From the cell containing the given text, extract its center point as (X, Y) coordinate. 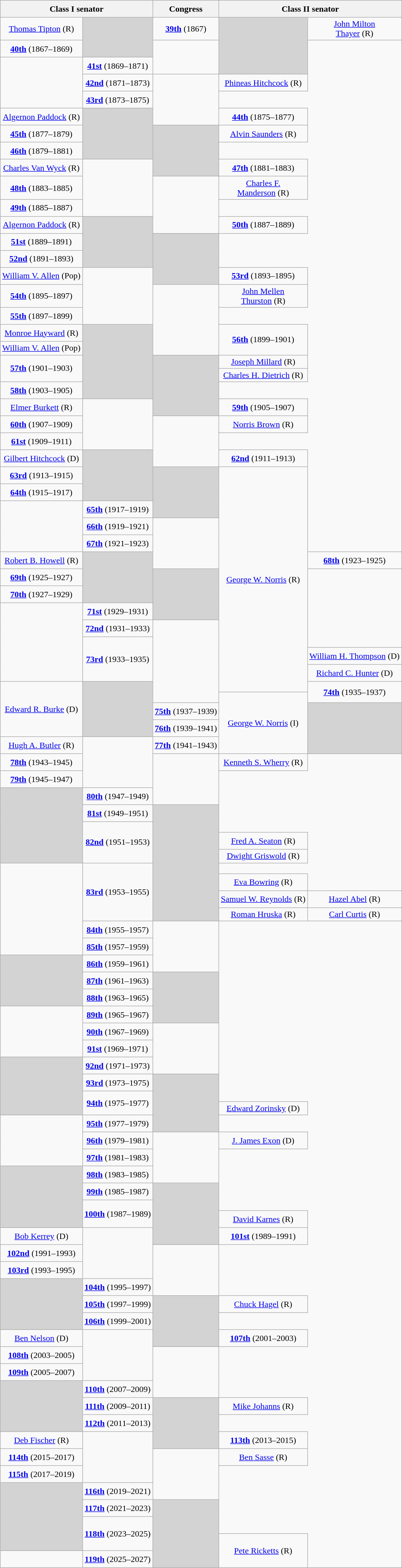
50th (1887–1889) (263, 225)
William H. Thompson (D) (354, 656)
76th (1939–1941) (186, 728)
64th (1915–1917) (41, 492)
109th (2005–2007) (41, 1372)
40th (1867–1869) (41, 49)
Charles Van Wyck (R) (41, 168)
Charles H. Dietrich (R) (263, 375)
52nd (1891–1893) (41, 259)
Carl Curtis (R) (354, 914)
Eva Bowring (R) (263, 882)
95th (1977–1979) (118, 1123)
Ben Nelson (D) (41, 1338)
117th (2021–2023) (118, 1508)
Pete Ricketts (R) (263, 1551)
67th (1921–1923) (118, 543)
Phineas Hitchcock (R) (263, 83)
63rd (1913–1915) (41, 475)
115th (2017–2019) (41, 1474)
114th (2015–2017) (41, 1457)
77th (1941–1943) (186, 745)
Congress (186, 9)
68th (1923–1925) (354, 560)
Hugh A. Butler (R) (41, 745)
119th (2025–2027) (118, 1559)
John MellenThurston (R) (263, 296)
107th (2001–2003) (263, 1338)
102nd (1991–1993) (41, 1253)
71st (1929–1931) (118, 611)
87th (1961–1963) (118, 980)
Samuel W. Reynolds (R) (263, 899)
55th (1897–1899) (41, 316)
48th (1883–1885) (41, 188)
101st (1989–1991) (263, 1236)
80th (1947–1949) (118, 796)
85th (1957–1959) (118, 946)
110th (2007–2009) (118, 1389)
113th (2013–2015) (263, 1440)
92nd (1971–1973) (118, 1065)
74th (1935–1937) (354, 692)
81st (1949–1951) (118, 813)
Chuck Hagel (R) (263, 1304)
44th (1875–1877) (263, 117)
100th (1987–1989) (118, 1214)
46th (1879–1881) (41, 151)
Elmer Burkett (R) (41, 407)
42nd (1871–1873) (118, 83)
Mike Johanns (R) (263, 1406)
111th (2009–2011) (118, 1406)
97th (1981–1983) (118, 1157)
Joseph Millard (R) (263, 362)
72nd (1931–1933) (118, 628)
104th (1995–1997) (118, 1287)
54th (1895–1897) (41, 296)
J. James Exon (D) (263, 1140)
Class I senator (77, 9)
116th (2019–2021) (118, 1491)
David Karnes (R) (263, 1219)
93rd (1973–1975) (118, 1082)
84th (1955–1957) (118, 929)
112th (2011–2013) (118, 1423)
75th (1937–1939) (186, 711)
Norris Brown (R) (263, 424)
John MiltonThayer (R) (354, 29)
57th (1901–1903) (41, 368)
66th (1919–1921) (118, 526)
Richard C. Hunter (D) (354, 673)
83rd (1953–1955) (118, 892)
89th (1965–1967) (118, 1014)
Thomas Tipton (R) (41, 29)
88th (1963–1965) (118, 997)
Edward Zorinsky (D) (263, 1108)
Bob Kerrey (D) (41, 1236)
94th (1975–1977) (118, 1103)
43rd (1873–1875) (118, 100)
73rd (1933–1935) (118, 659)
Gilbert Hitchcock (D) (41, 458)
61st (1909–1911) (41, 441)
103rd (1993–1995) (41, 1270)
62nd (1911–1913) (263, 458)
Ben Sasse (R) (263, 1457)
Edward R. Burke (D) (41, 709)
60th (1907–1909) (41, 424)
118th (2023–2025) (118, 1534)
79th (1945–1947) (41, 779)
39th (1867) (186, 29)
86th (1959–1961) (118, 963)
56th (1899–1901) (263, 340)
49th (1885–1887) (41, 208)
Fred A. Seaton (R) (263, 841)
George W. Norris (R) (263, 579)
82nd (1951–1953) (118, 842)
69th (1925–1927) (41, 577)
108th (2003–2005) (41, 1355)
Dwight Griswold (R) (263, 856)
106th (1999–2001) (118, 1321)
47th (1881–1883) (263, 168)
Hazel Abel (R) (354, 899)
Charles F.Manderson (R) (263, 188)
Deb Fischer (R) (41, 1440)
51st (1889–1891) (41, 242)
58th (1903–1905) (41, 390)
Alvin Saunders (R) (263, 134)
78th (1943–1945) (41, 762)
70th (1927–1929) (41, 594)
Robert B. Howell (R) (41, 560)
96th (1979–1981) (118, 1140)
Class II senator (310, 9)
45th (1877–1879) (41, 134)
99th (1985–1987) (118, 1191)
98th (1983–1985) (118, 1174)
41st (1869–1871) (118, 66)
Roman Hruska (R) (263, 914)
105th (1997–1999) (118, 1304)
90th (1967–1969) (118, 1031)
Kenneth S. Wherry (R) (263, 762)
65th (1917–1919) (118, 509)
91st (1969–1971) (118, 1048)
53rd (1893–1895) (263, 276)
59th (1905–1907) (263, 407)
Monroe Hayward (R) (41, 333)
George W. Norris (I) (263, 723)
